Output the [x, y] coordinate of the center of the cell containing the given text.  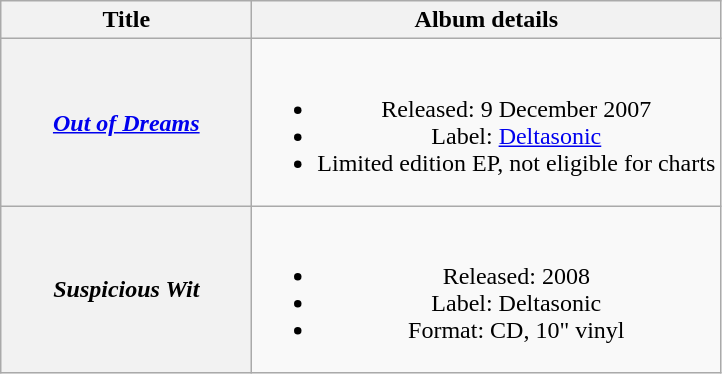
Released: 2008Label: DeltasonicFormat: CD, 10" vinyl [486, 290]
Out of Dreams [126, 122]
Released: 9 December 2007Label: DeltasonicLimited edition EP, not eligible for charts [486, 122]
Album details [486, 20]
Title [126, 20]
Suspicious Wit [126, 290]
